Provide the (x, y) coordinate of the cell's center where the given text is located.  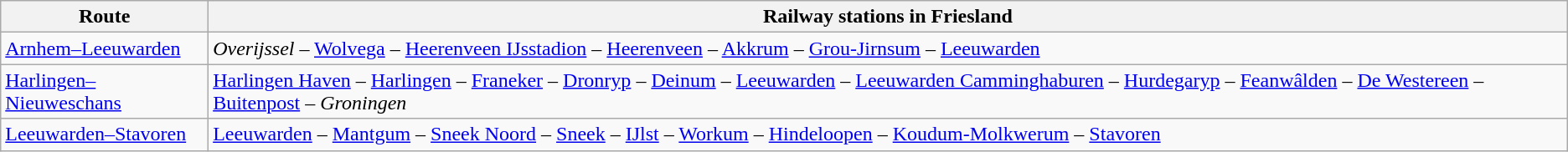
Leeuwarden – Mantgum – Sneek Noord – Sneek – IJlst – Workum – Hindeloopen – Koudum-Molkwerum – Stavoren (888, 134)
Leeuwarden–Stavoren (105, 134)
Railway stations in Friesland (888, 17)
Route (105, 17)
Arnhem–Leeuwarden (105, 48)
Overijssel – Wolvega – Heerenveen IJsstadion – Heerenveen – Akkrum – Grou-Jirnsum – Leeuwarden (888, 48)
Harlingen–Nieuweschans (105, 92)
